Pinpoint the cell where the given text exists, returning its (X, Y) midpoint coordinate. 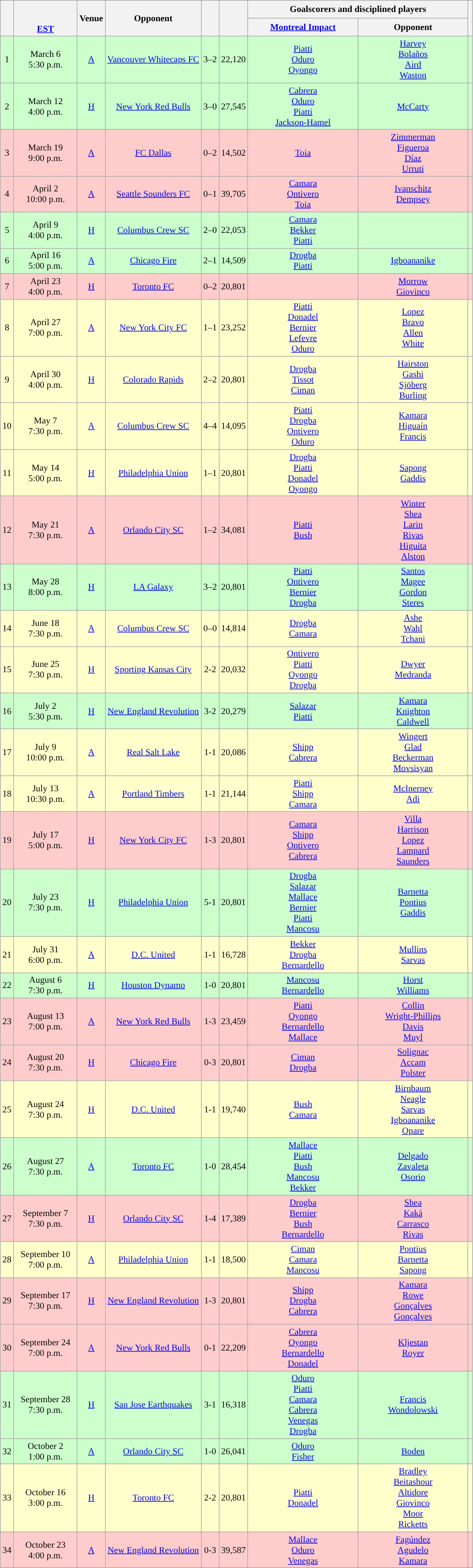
Piatti Oduro Oyongo (303, 60)
20,279 (234, 711)
August 207:30 p.m. (46, 1063)
26 (7, 1166)
19 (7, 840)
3-1 (210, 1405)
14,095 (234, 426)
Camara Bekker Piatti (303, 230)
27 (7, 1218)
20,086 (234, 752)
Kamara Higuaín Francis (413, 426)
16,728 (234, 954)
16 (7, 711)
March 65:30 p.m. (46, 60)
September 77:30 p.m. (46, 1218)
31 (7, 1405)
Piatti Donadel (303, 1498)
28 (7, 1260)
26,041 (234, 1451)
1-4 (210, 1218)
20 (7, 902)
Piatti Shipp Camara (303, 793)
18,500 (234, 1260)
September 177:30 p.m. (46, 1301)
3–0 (210, 106)
Pontius Barnetta Sapong (413, 1260)
May 288:00 p.m. (46, 587)
Ontivero Piatti Oyongo Drogba (303, 670)
39,587 (234, 1550)
Wingert Glad Beckerman Movsisyan (413, 752)
24 (7, 1063)
Francis Wondolowski (413, 1405)
22,120 (234, 60)
16,318 (234, 1405)
April 304:00 p.m. (46, 379)
May 217:30 p.m. (46, 530)
33 (7, 1498)
Lopez Bravo Allen White (413, 328)
4 (7, 194)
21,144 (234, 793)
2–1 (210, 261)
17 (7, 752)
0-1 (210, 1347)
October 21:00 p.m. (46, 1451)
Drogba Piatti Donadel Oyongo (303, 473)
Houston Dynamo (153, 985)
4–4 (210, 426)
March 199:00 p.m. (46, 153)
Hairston Gashi Sjöberg Burling (413, 379)
May 77:30 p.m. (46, 426)
Igboananike (413, 261)
21 (7, 954)
Drogba Camara (303, 629)
0–0 (210, 629)
14 (7, 629)
August 137:00 p.m. (46, 1021)
14,509 (234, 261)
10 (7, 426)
Morrow Giovinco (413, 286)
Real Salt Lake (153, 752)
30 (7, 1347)
11 (7, 473)
2–0 (210, 230)
23 (7, 1021)
Camara Ontivero Toia (303, 194)
LA Galaxy (153, 587)
September 287:30 p.m. (46, 1405)
Shipp Cabrera (303, 752)
Drogba Tissot Ciman (303, 379)
September 107:00 p.m. (46, 1260)
McInerney Adi (413, 793)
Salazar Piatti (303, 711)
12 (7, 530)
August 277:30 p.m. (46, 1166)
Cabrera Oyongo Bernardello Donadel (303, 1347)
September 247:00 p.m. (46, 1347)
13 (7, 587)
Bush Camara (303, 1109)
October 163:00 p.m. (46, 1498)
July 237:30 p.m. (46, 902)
Ciman Drogba (303, 1063)
29 (7, 1301)
Zimmerman Figueroa Díaz Urruti (413, 153)
Piatti Bush (303, 530)
Horst Williams (413, 985)
18 (7, 793)
Ivanschitz Dempsey (413, 194)
Harvey Bolaños Aird Waston (413, 60)
Kamara Knighton Caldwell (413, 711)
27,545 (234, 106)
June 187:30 p.m. (46, 629)
20,032 (234, 670)
Sporting Kansas City (153, 670)
Kamara Rowe Gonçalves Gonçalves (413, 1301)
Drogba Bernier Bush Bernardello (303, 1218)
Piatti Oyongo Bernardello Mallace (303, 1021)
July 316:00 p.m. (46, 954)
22,053 (234, 230)
Piatti Donadel Bernier LefevreOduro (303, 328)
22 (7, 985)
23,459 (234, 1021)
Piatti Ontivero BernierDrogba (303, 587)
Fagúndez Agudelo Kamara (413, 1550)
Santos Magee Gordon Steres (413, 587)
Boden (413, 1451)
1 (7, 60)
Birnbaum Neagle Sarvas Igboananike Opare (413, 1109)
Drogba Piatti (303, 261)
23,252 (234, 328)
Oduro Piatti Camara Cabrera Venegas Drogba (303, 1405)
April 234:00 p.m. (46, 286)
FC Dallas (153, 153)
Barnetta Pontius Gaddis (413, 902)
Goalscorers and disciplined players (358, 9)
April 210:00 p.m. (46, 194)
9 (7, 379)
14,814 (234, 629)
Piatti Drogba Ontivero Oduro (303, 426)
San Jose Earthquakes (153, 1405)
EST (46, 18)
15 (7, 670)
6 (7, 261)
Venue (91, 18)
2 (7, 106)
Toia (303, 153)
March 124:00 p.m. (46, 106)
3 (7, 153)
17,389 (234, 1218)
3-2 (210, 711)
Colorado Rapids (153, 379)
5 (7, 230)
34 (7, 1550)
Sapong Gaddis (413, 473)
Solignac Accam Polster (413, 1063)
July 25:30 p.m. (46, 711)
0–1 (210, 194)
May 145:00 p.m. (46, 473)
Bekker Drogba Bernardello (303, 954)
Kljestan Royer (413, 1347)
28,454 (234, 1166)
July 1310:30 p.m. (46, 793)
Cabrera Oduro Piatti Jackson-Hamel (303, 106)
McCarty (413, 106)
22,209 (234, 1347)
April 94:00 p.m. (46, 230)
August 67:30 p.m. (46, 985)
32 (7, 1451)
39,705 (234, 194)
August 247:30 p.m. (46, 1109)
Villa Harrison Lopez Lampard Saunders (413, 840)
July 910:00 p.m. (46, 752)
Drogba Salazar Mallace Bernier Piatti Mancosu (303, 902)
7 (7, 286)
Bradley Beitashour Altidore Giovinco Moor Ricketts (413, 1498)
34,081 (234, 530)
25 (7, 1109)
Shea Kaká Carrasco Rivas (413, 1218)
2–2 (210, 379)
Mallace Piatti Bush Mancosu Bekker (303, 1166)
Shipp Drogba Cabrera (303, 1301)
Ashe Wahl Tchani (413, 629)
June 257:30 p.m. (46, 670)
July 175:00 p.m. (46, 840)
8 (7, 328)
14,502 (234, 153)
Seattle Sounders FC (153, 194)
October 234:00 p.m. (46, 1550)
Collin Wright-Phillips Davis Muyl (413, 1021)
Montreal Impact (303, 27)
5-1 (210, 902)
Delgado Zavaleta Osorio (413, 1166)
April 277:00 p.m. (46, 328)
Ciman Camara Mancosu (303, 1260)
Camara Shipp Ontivero Cabrera (303, 840)
Mullins Sarvas (413, 954)
Mancosu Bernardello (303, 985)
April 165:00 p.m. (46, 261)
Winter Shea Larin Rivas Higuita Alston (413, 530)
Mallace Oduro Venegas (303, 1550)
Portland Timbers (153, 793)
Oduro Fisher (303, 1451)
19,740 (234, 1109)
Dwyer Medranda (413, 670)
Vancouver Whitecaps FC (153, 60)
1–2 (210, 530)
